Identify which cell holds the provided text, then report its (x, y) central coordinate. 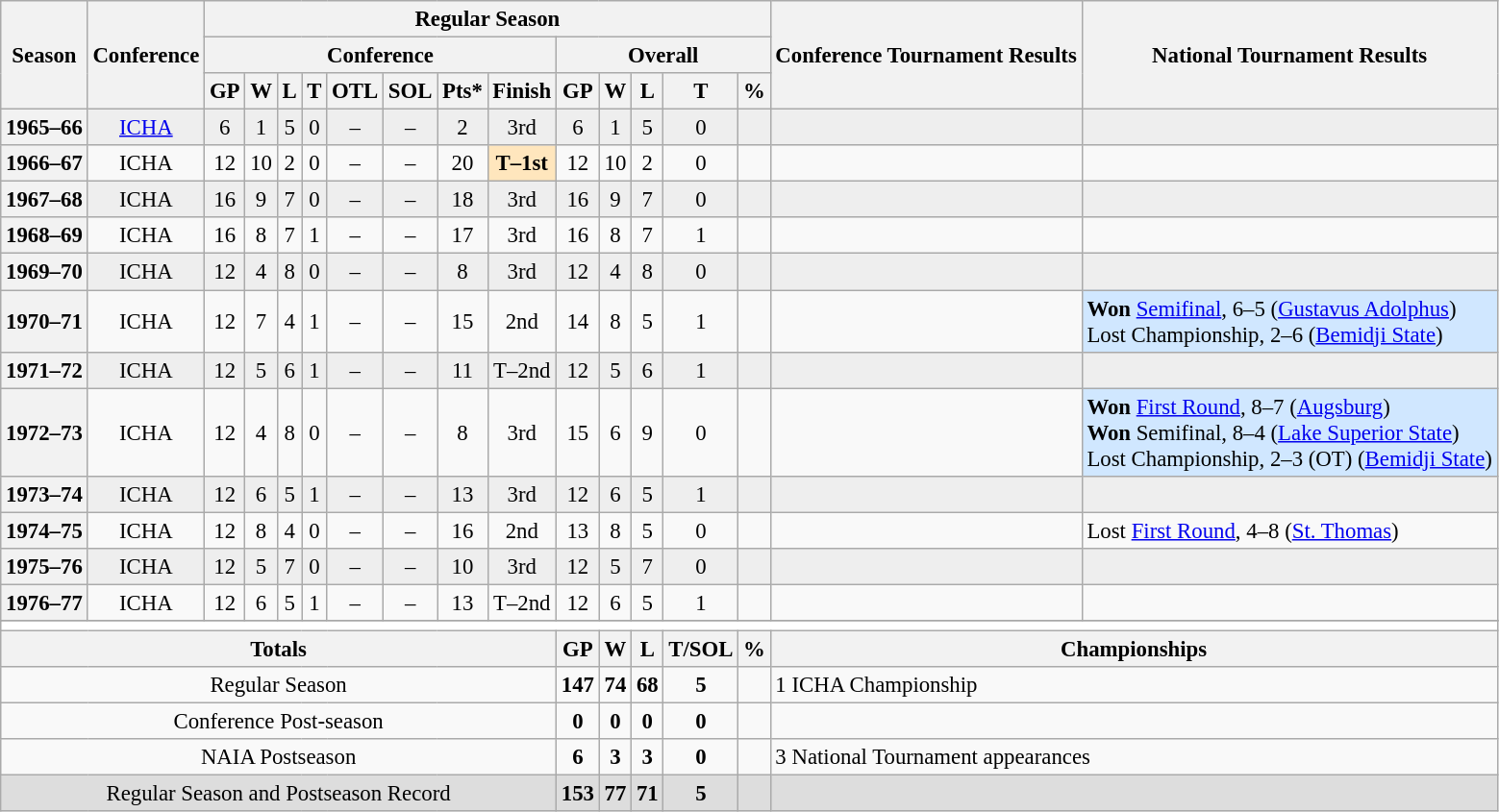
Conference Tournament Results (926, 56)
1969–70 (44, 272)
Conference Post-season (279, 722)
SOL (411, 91)
1972–73 (44, 432)
1975–76 (44, 567)
77 (615, 794)
1 ICHA Championship (1134, 685)
Finish (521, 91)
1973–74 (44, 494)
Pts* (462, 91)
3 National Tournament appearances (1134, 757)
1965–66 (44, 128)
Won First Round, 8–7 (Augsburg)Won Semifinal, 8–4 (Lake Superior State)Lost Championship, 2–3 (OT) (Bemidji State) (1289, 432)
T–1st (521, 163)
1970–71 (44, 321)
14 (577, 321)
17 (462, 235)
Totals (279, 649)
1976–77 (44, 603)
Regular Season and Postseason Record (279, 794)
OTL (356, 91)
1974–75 (44, 530)
T/SOL (701, 649)
1971–72 (44, 370)
Championships (1134, 649)
11 (462, 370)
1967–68 (44, 200)
1966–67 (44, 163)
147 (577, 685)
68 (648, 685)
Season (44, 56)
20 (462, 163)
74 (615, 685)
1968–69 (44, 235)
National Tournament Results (1289, 56)
71 (648, 794)
Won Semifinal, 6–5 (Gustavus Adolphus)Lost Championship, 2–6 (Bemidji State) (1289, 321)
NAIA Postseason (279, 757)
Lost First Round, 4–8 (St. Thomas) (1289, 530)
Overall (663, 56)
153 (577, 794)
18 (462, 200)
